Identify which cell holds the provided text, then report its [x, y] central coordinate. 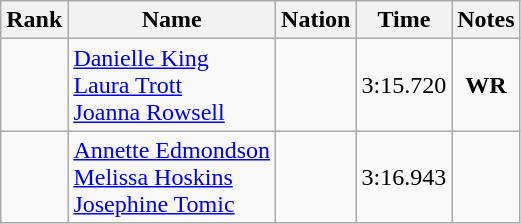
3:15.720 [404, 85]
Danielle KingLaura TrottJoanna Rowsell [172, 85]
Annette EdmondsonMelissa HoskinsJosephine Tomic [172, 177]
Time [404, 20]
WR [486, 85]
Notes [486, 20]
Nation [316, 20]
Rank [34, 20]
Name [172, 20]
3:16.943 [404, 177]
